Return the [X, Y] coordinate for the center point of the cell that contains the specified text.  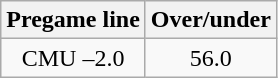
Pregame line [74, 20]
Over/under [210, 20]
CMU –2.0 [74, 58]
56.0 [210, 58]
